For the text-containing cell, return its midpoint in [x, y] coordinate format. 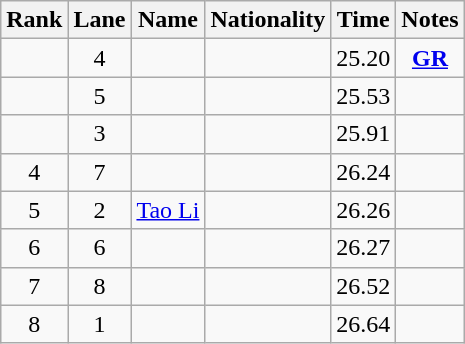
3 [100, 134]
26.52 [364, 286]
25.53 [364, 96]
Tao Li [168, 210]
Notes [430, 20]
25.20 [364, 58]
Lane [100, 20]
26.26 [364, 210]
26.27 [364, 248]
26.24 [364, 172]
GR [430, 58]
Nationality [268, 20]
2 [100, 210]
25.91 [364, 134]
Time [364, 20]
Name [168, 20]
26.64 [364, 324]
1 [100, 324]
Rank [34, 20]
